Detect which cell encompasses the target text, then output its [X, Y] center coordinate. 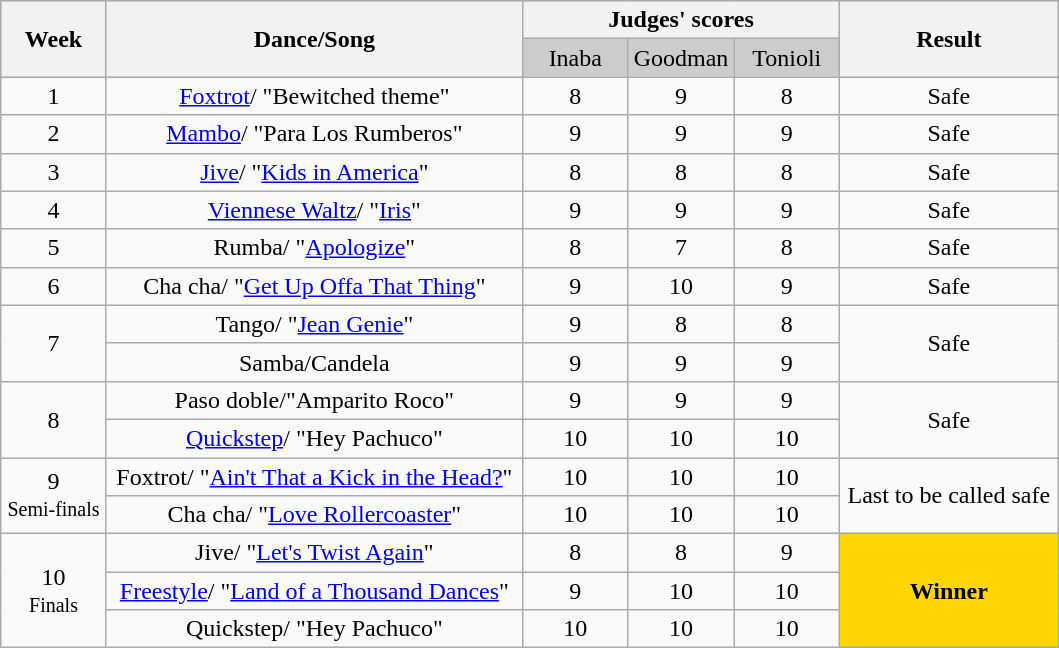
Week [54, 39]
10Finals [54, 591]
Rumba/ "Apologize" [314, 248]
Jive/ "Kids in America" [314, 172]
Foxtrot/ "Ain't That a Kick in the Head?" [314, 477]
Cha cha/ "Love Rollercoaster" [314, 515]
Winner [949, 591]
Samba/Candela [314, 362]
Jive/ "Let's Twist Again" [314, 553]
Tango/ "Jean Genie" [314, 324]
Mambo/ "Para Los Rumberos" [314, 134]
Goodman [681, 58]
3 [54, 172]
Foxtrot/ "Bewitched theme" [314, 96]
Paso doble/"Amparito Roco" [314, 400]
5 [54, 248]
4 [54, 210]
Dance/Song [314, 39]
Last to be called safe [949, 496]
Inaba [575, 58]
Judges' scores [680, 20]
1 [54, 96]
Tonioli [787, 58]
Cha cha/ "Get Up Offa That Thing" [314, 286]
Freestyle/ "Land of a Thousand Dances" [314, 591]
6 [54, 286]
Viennese Waltz/ "Iris" [314, 210]
2 [54, 134]
9Semi-finals [54, 496]
Result [949, 39]
